Locate the cell with the specified text and output its (x, y) center coordinate. 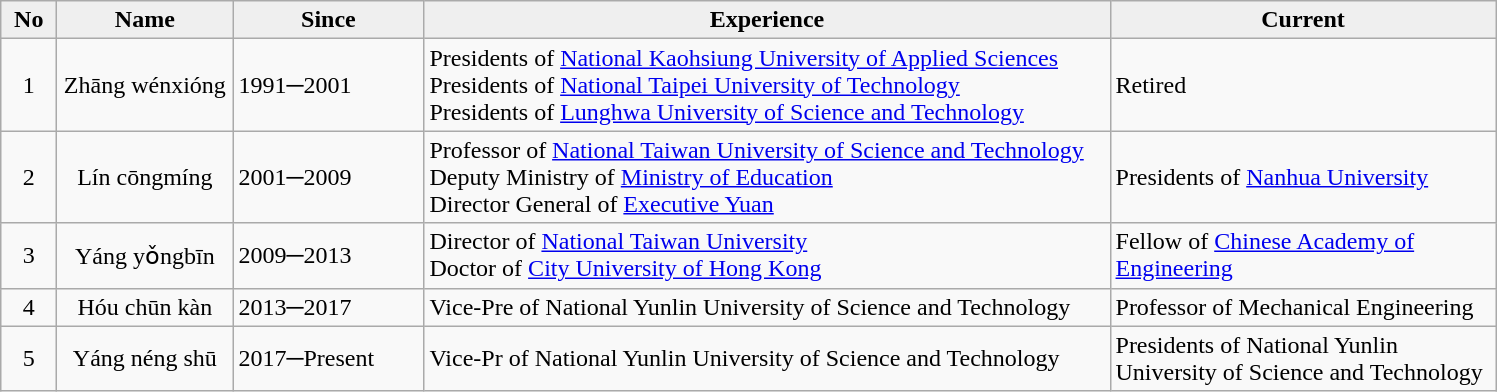
Vice-Pre of National Yunlin University of Science and Technology (767, 307)
Yáng néng shū (145, 358)
Since (328, 20)
5 (29, 358)
Zhāng wénxióng (145, 85)
Vice-Pr of National Yunlin University of Science and Technology (767, 358)
2 (29, 177)
Name (145, 20)
Presidents of Nanhua University (1303, 177)
Yáng yǒngbīn (145, 256)
Professor of Mechanical Engineering (1303, 307)
1 (29, 85)
1991─2001 (328, 85)
No (29, 20)
Presidents of National Yunlin University of Science and Technology (1303, 358)
2013─2017 (328, 307)
Lín cōngmíng (145, 177)
Fellow of Chinese Academy of Engineering (1303, 256)
2001─2009 (328, 177)
Director of National Taiwan UniversityDoctor of City University of Hong Kong (767, 256)
Retired (1303, 85)
Current (1303, 20)
Hóu chūn kàn (145, 307)
3 (29, 256)
4 (29, 307)
2017─Present (328, 358)
2009─2013 (328, 256)
Experience (767, 20)
Professor of National Taiwan University of Science and Technology Deputy Ministry of Ministry of EducationDirector General of Executive Yuan (767, 177)
